Return [x, y] of the center of cell containing provided text 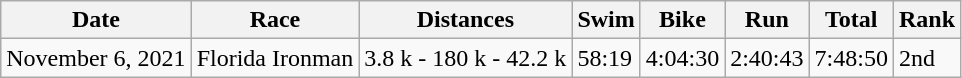
Race [275, 20]
Swim [606, 20]
58:19 [606, 58]
Distances [466, 20]
Bike [682, 20]
2nd [926, 58]
Total [851, 20]
3.8 k - 180 k - 42.2 k [466, 58]
Run [767, 20]
4:04:30 [682, 58]
Date [96, 20]
Florida Ironman [275, 58]
2:40:43 [767, 58]
Rank [926, 20]
November 6, 2021 [96, 58]
7:48:50 [851, 58]
